From the cell containing the given text, extract its center point as (X, Y) coordinate. 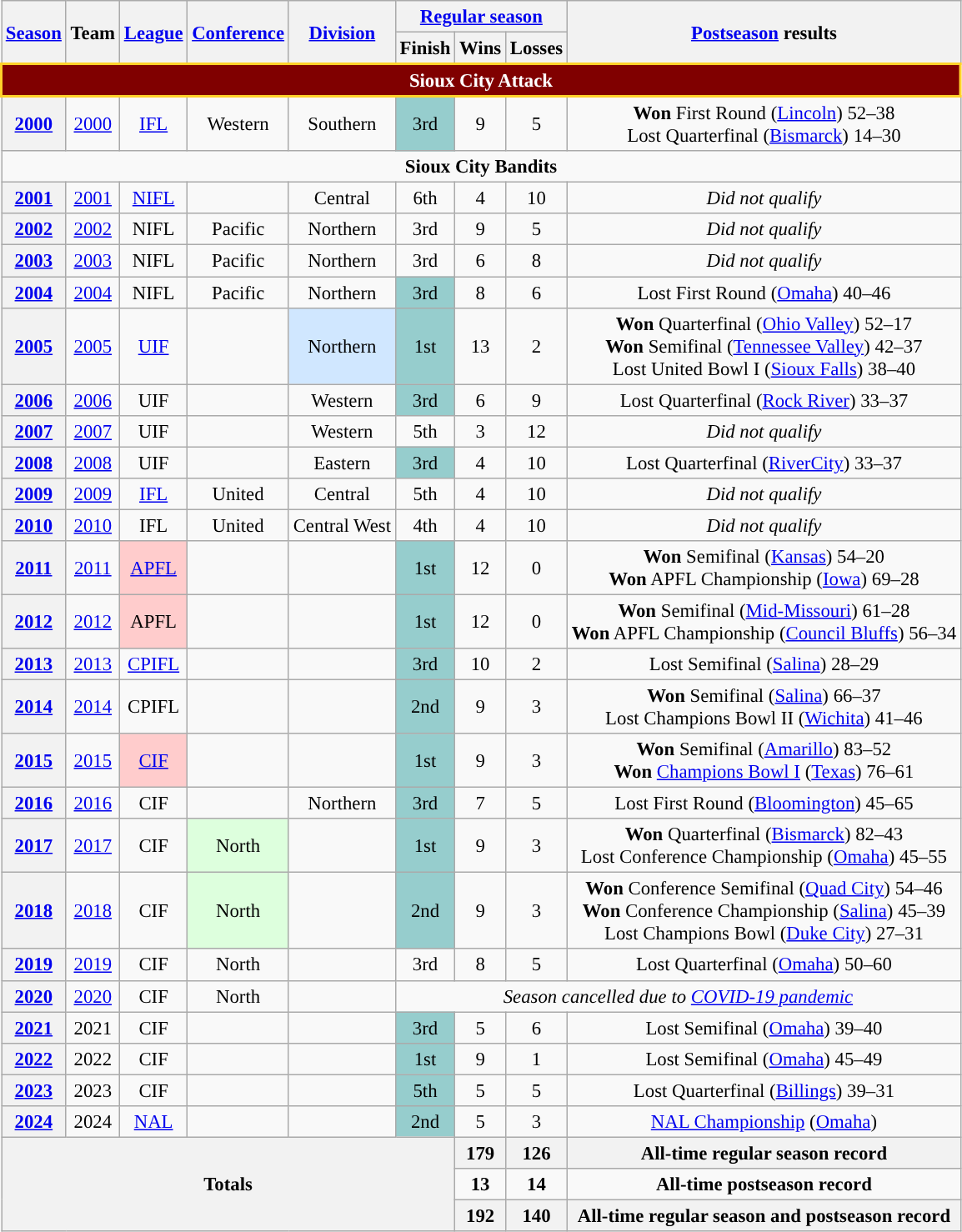
Lost Quarterfinal (Billings) 39–31 (764, 1090)
Won Semifinal (Mid-Missouri) 61–28 Won APFL Championship (Council Bluffs) 56–34 (764, 622)
6th (425, 198)
Conference (238, 33)
Won Semifinal (Amarillo) 83–52 Won Champions Bowl I (Texas) 76–61 (764, 760)
Lost Quarterfinal (RiverCity) 33–37 (764, 463)
Lost First Round (Bloomington) 45–65 (764, 804)
179 (480, 1153)
Lost Quarterfinal (Omaha) 50–60 (764, 965)
Sioux City Attack (482, 80)
Won Semifinal (Kansas) 54–20 Won APFL Championship (Iowa) 69–28 (764, 568)
Lost Semifinal (Salina) 28–29 (764, 664)
Totals (228, 1184)
Postseason results (764, 33)
NAL (153, 1122)
Lost First Round (Omaha) 40–46 (764, 293)
Central West (342, 525)
Wins (480, 48)
Lost Semifinal (Omaha) 39–40 (764, 1028)
Lost Semifinal (Omaha) 45–49 (764, 1059)
Won Semifinal (Salina) 66–37 Lost Champions Bowl II (Wichita) 41–46 (764, 707)
Finish (425, 48)
Lost Quarterfinal (Rock River) 33–37 (764, 400)
Southern (342, 123)
Won Quarterfinal (Bismarck) 82–43 Lost Conference Championship (Omaha) 45–55 (764, 845)
Losses (537, 48)
Won First Round (Lincoln) 52–38 Lost Quarterfinal (Bismarck) 14–30 (764, 123)
All-time regular season and postseason record (764, 1215)
4th (425, 525)
All-time regular season record (764, 1153)
Won Quarterfinal (Ohio Valley) 52–17 Won Semifinal (Tennessee Valley) 42–37 Lost United Bowl I (Sioux Falls) 38–40 (764, 346)
Regular season (481, 17)
126 (537, 1153)
14 (537, 1184)
NAL Championship (Omaha) (764, 1122)
Eastern (342, 463)
192 (480, 1215)
1 (537, 1059)
Sioux City Bandits (482, 167)
140 (537, 1215)
7 (480, 804)
Won Conference Semifinal (Quad City) 54–46 Won Conference Championship (Salina) 45–39 Lost Champions Bowl (Duke City) 27–31 (764, 911)
All-time postseason record (764, 1184)
Team (93, 33)
Season (34, 33)
League (153, 33)
Division (342, 33)
Season cancelled due to COVID-19 pandemic (678, 996)
